Identify which cell holds the provided text, then report its (x, y) central coordinate. 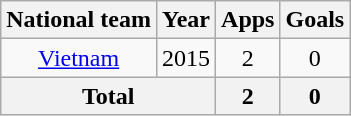
National team (79, 20)
Goals (315, 20)
Total (108, 96)
2015 (186, 58)
Year (186, 20)
Vietnam (79, 58)
Apps (248, 20)
